Locate the cell with the specified text and output its (X, Y) center coordinate. 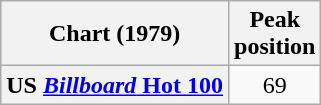
US Billboard Hot 100 (115, 85)
Peakposition (275, 34)
69 (275, 85)
Chart (1979) (115, 34)
